Output the [X, Y] coordinate of the center of the cell containing the given text.  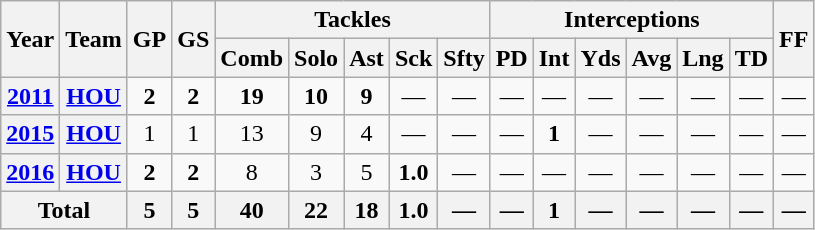
PD [512, 58]
Lng [703, 58]
Sfty [464, 58]
8 [252, 172]
18 [367, 210]
Yds [600, 58]
Solo [316, 58]
Sck [413, 58]
TD [751, 58]
Team [94, 39]
10 [316, 96]
22 [316, 210]
Int [554, 58]
Ast [367, 58]
Tackles [352, 20]
2015 [30, 134]
13 [252, 134]
Total [64, 210]
GS [194, 39]
Interceptions [632, 20]
19 [252, 96]
Year [30, 39]
Avg [652, 58]
3 [316, 172]
FF [794, 39]
GP [149, 39]
40 [252, 210]
2011 [30, 96]
2016 [30, 172]
Comb [252, 58]
4 [367, 134]
